Find where the given text appears and provide that cell's center as [x, y] coordinate. 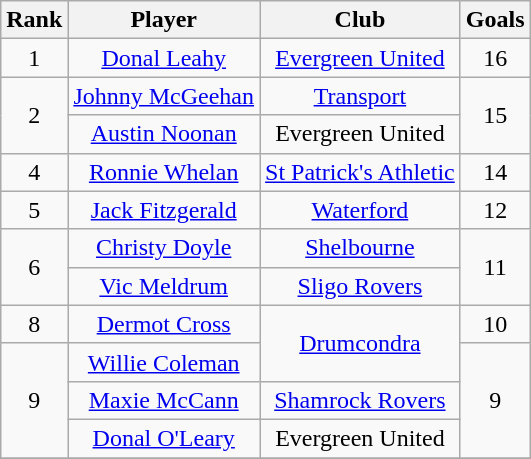
Ronnie Whelan [164, 172]
4 [34, 172]
12 [495, 210]
Donal Leahy [164, 58]
1 [34, 58]
Shelbourne [360, 248]
Drumcondra [360, 343]
Waterford [360, 210]
St Patrick's Athletic [360, 172]
Rank [34, 20]
Austin Noonan [164, 134]
Goals [495, 20]
Vic Meldrum [164, 286]
Johnny McGeehan [164, 96]
6 [34, 267]
10 [495, 324]
Club [360, 20]
14 [495, 172]
Player [164, 20]
Transport [360, 96]
Willie Coleman [164, 362]
15 [495, 115]
Donal O'Leary [164, 438]
Christy Doyle [164, 248]
16 [495, 58]
5 [34, 210]
Maxie McCann [164, 400]
8 [34, 324]
Dermot Cross [164, 324]
Sligo Rovers [360, 286]
Jack Fitzgerald [164, 210]
11 [495, 267]
Shamrock Rovers [360, 400]
2 [34, 115]
